Provide the (x, y) coordinate of the cell's center where the given text is located.  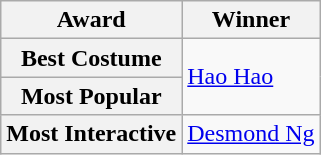
Hao Hao (251, 77)
Desmond Ng (251, 134)
Winner (251, 20)
Best Costume (92, 58)
Most Popular (92, 96)
Most Interactive (92, 134)
Award (92, 20)
